Detect which cell encompasses the target text, then output its [X, Y] center coordinate. 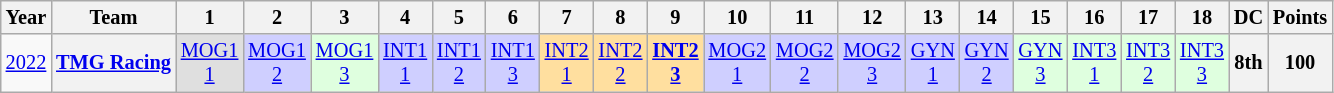
11 [804, 17]
GYN1 [933, 63]
3 [344, 17]
Points [1300, 17]
INT32 [1148, 63]
13 [933, 17]
1 [210, 17]
12 [872, 17]
4 [405, 17]
16 [1094, 17]
5 [459, 17]
MOG12 [276, 63]
6 [513, 17]
MOG13 [344, 63]
15 [1041, 17]
18 [1202, 17]
INT12 [459, 63]
2 [276, 17]
14 [987, 17]
7 [567, 17]
MOG11 [210, 63]
2022 [26, 63]
10 [738, 17]
GYN2 [987, 63]
TMG Racing [114, 63]
MOG22 [804, 63]
INT21 [567, 63]
INT31 [1094, 63]
Team [114, 17]
MOG23 [872, 63]
8 [621, 17]
INT33 [1202, 63]
INT22 [621, 63]
GYN3 [1041, 63]
INT13 [513, 63]
Year [26, 17]
INT11 [405, 63]
17 [1148, 17]
INT23 [675, 63]
8th [1248, 63]
DC [1248, 17]
100 [1300, 63]
9 [675, 17]
MOG21 [738, 63]
